Output the [x, y] coordinate of the center of the cell containing the given text.  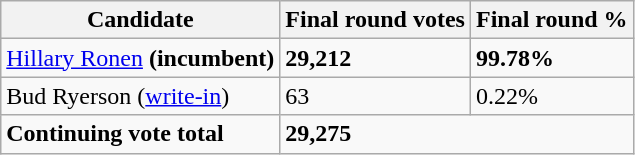
Bud Ryerson (write-in) [140, 96]
63 [376, 96]
29,212 [376, 58]
Final round % [552, 20]
29,275 [456, 134]
Hillary Ronen (incumbent) [140, 58]
99.78% [552, 58]
Candidate [140, 20]
0.22% [552, 96]
Final round votes [376, 20]
Continuing vote total [140, 134]
